Detect which cell encompasses the target text, then output its (x, y) center coordinate. 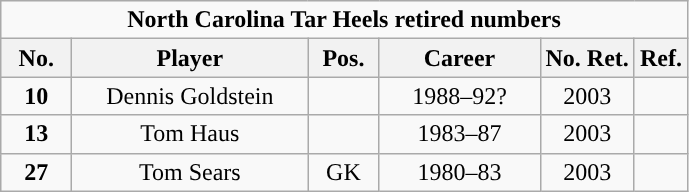
Career (460, 58)
1988–92? (460, 96)
GK (344, 172)
Pos. (344, 58)
Tom Haus (190, 134)
1980–83 (460, 172)
Ref. (660, 58)
Dennis Goldstein (190, 96)
13 (36, 134)
No. (36, 58)
No. Ret. (587, 58)
North Carolina Tar Heels retired numbers (344, 20)
1983–87 (460, 134)
10 (36, 96)
Player (190, 58)
Tom Sears (190, 172)
27 (36, 172)
